Search for the cell housing the specified text and yield its (X, Y) center coordinate. 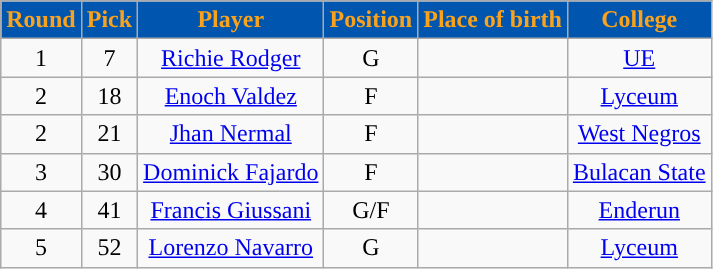
Place of birth (493, 20)
West Negros (639, 134)
5 (41, 248)
Enoch Valdez (231, 96)
Player (231, 20)
4 (41, 210)
Lorenzo Navarro (231, 248)
Richie Rodger (231, 58)
Enderun (639, 210)
30 (109, 172)
Jhan Nermal (231, 134)
3 (41, 172)
1 (41, 58)
7 (109, 58)
Bulacan State (639, 172)
41 (109, 210)
18 (109, 96)
G/F (371, 210)
Francis Giussani (231, 210)
UE (639, 58)
Dominick Fajardo (231, 172)
College (639, 20)
Round (41, 20)
Pick (109, 20)
52 (109, 248)
21 (109, 134)
Position (371, 20)
